Return the (X, Y) coordinate for the center point of the cell that contains the specified text.  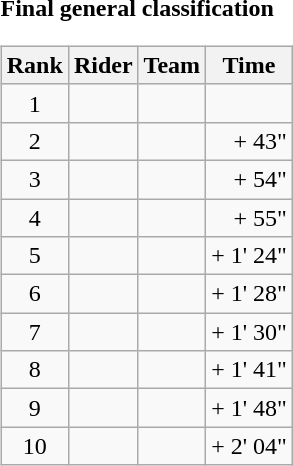
4 (34, 217)
Rider (103, 65)
3 (34, 179)
6 (34, 294)
+ 1' 28" (250, 294)
10 (34, 446)
+ 1' 24" (250, 256)
7 (34, 332)
+ 55" (250, 217)
Rank (34, 65)
1 (34, 103)
+ 54" (250, 179)
Time (250, 65)
+ 43" (250, 141)
2 (34, 141)
Team (172, 65)
9 (34, 408)
+ 1' 41" (250, 370)
+ 1' 30" (250, 332)
+ 1' 48" (250, 408)
8 (34, 370)
5 (34, 256)
+ 2' 04" (250, 446)
